Extract the (X, Y) coordinate from the center of the cell holding the provided text.  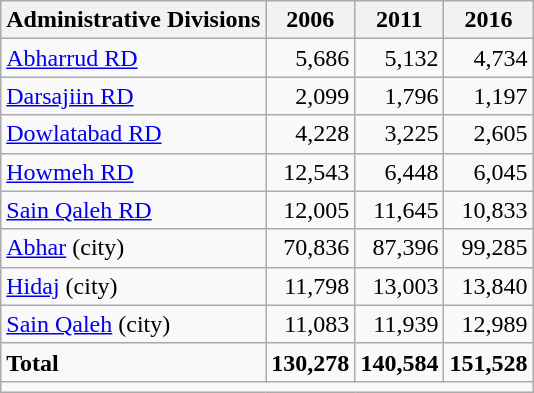
70,836 (310, 248)
11,083 (310, 324)
11,939 (400, 324)
Dowlatabad RD (134, 134)
4,228 (310, 134)
2016 (488, 20)
Abhar (city) (134, 248)
Darsajiin RD (134, 96)
Sain Qaleh RD (134, 210)
13,840 (488, 286)
140,584 (400, 362)
2011 (400, 20)
3,225 (400, 134)
12,543 (310, 172)
2,605 (488, 134)
Abharrud RD (134, 58)
87,396 (400, 248)
Sain Qaleh (city) (134, 324)
6,448 (400, 172)
4,734 (488, 58)
151,528 (488, 362)
5,686 (310, 58)
10,833 (488, 210)
12,989 (488, 324)
1,197 (488, 96)
Administrative Divisions (134, 20)
Hidaj (city) (134, 286)
6,045 (488, 172)
13,003 (400, 286)
2006 (310, 20)
12,005 (310, 210)
130,278 (310, 362)
Total (134, 362)
99,285 (488, 248)
2,099 (310, 96)
1,796 (400, 96)
5,132 (400, 58)
11,798 (310, 286)
11,645 (400, 210)
Howmeh RD (134, 172)
